Output the [x, y] coordinate of the center of the cell containing the given text.  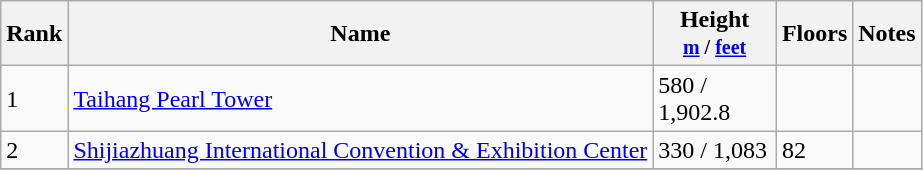
Rank [34, 34]
82 [814, 150]
Shijiazhuang International Convention & Exhibition Center [360, 150]
Taihang Pearl Tower [360, 98]
Floors [814, 34]
330 / 1,083 [715, 150]
Heightm / feet [715, 34]
580 / 1,902.8 [715, 98]
Notes [887, 34]
1 [34, 98]
2 [34, 150]
Name [360, 34]
